Identify which cell holds the provided text, then report its [X, Y] central coordinate. 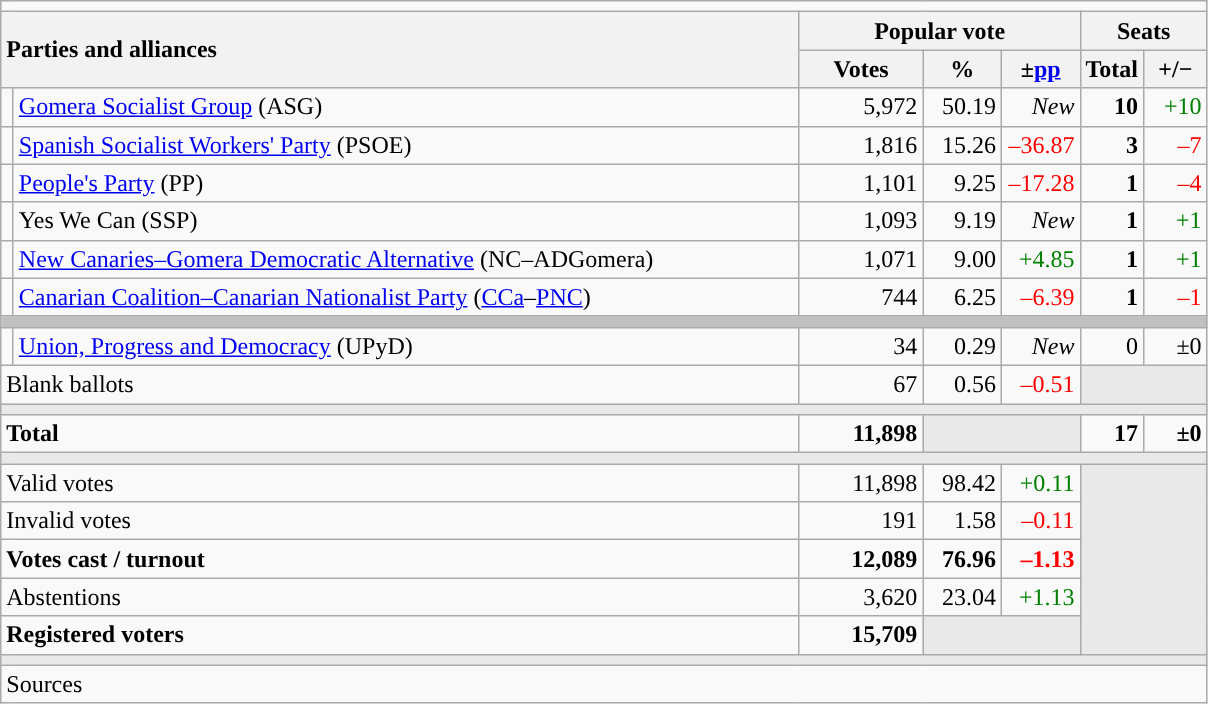
1,816 [861, 145]
9.19 [962, 221]
Valid votes [400, 483]
9.25 [962, 183]
±pp [1040, 69]
Canarian Coalition–Canarian Nationalist Party (CCa–PNC) [406, 297]
Yes We Can (SSP) [406, 221]
12,089 [861, 559]
Invalid votes [400, 521]
5,972 [861, 107]
Gomera Socialist Group (ASG) [406, 107]
1,101 [861, 183]
–1 [1176, 297]
3 [1112, 145]
+10 [1176, 107]
–1.13 [1040, 559]
98.42 [962, 483]
15,709 [861, 635]
Sources [604, 684]
Spanish Socialist Workers' Party (PSOE) [406, 145]
76.96 [962, 559]
New Canaries–Gomera Democratic Alternative (NC–ADGomera) [406, 259]
17 [1112, 434]
744 [861, 297]
–36.87 [1040, 145]
Registered voters [400, 635]
191 [861, 521]
Union, Progress and Democracy (UPyD) [406, 346]
50.19 [962, 107]
Votes cast / turnout [400, 559]
–0.11 [1040, 521]
3,620 [861, 597]
Parties and alliances [400, 50]
–0.51 [1040, 384]
People's Party (PP) [406, 183]
Seats [1144, 31]
0.56 [962, 384]
+0.11 [1040, 483]
–4 [1176, 183]
–6.39 [1040, 297]
+4.85 [1040, 259]
+/− [1176, 69]
–7 [1176, 145]
1.58 [962, 521]
+1.13 [1040, 597]
–17.28 [1040, 183]
10 [1112, 107]
% [962, 69]
0 [1112, 346]
1,071 [861, 259]
Popular vote [940, 31]
1,093 [861, 221]
6.25 [962, 297]
15.26 [962, 145]
34 [861, 346]
9.00 [962, 259]
0.29 [962, 346]
Votes [861, 69]
Abstentions [400, 597]
Blank ballots [400, 384]
67 [861, 384]
23.04 [962, 597]
